Pinpoint the cell where the given text exists, returning its (x, y) midpoint coordinate. 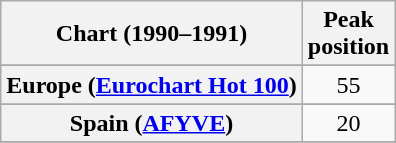
Chart (1990–1991) (152, 34)
Spain (AFYVE) (152, 123)
Peakposition (348, 34)
20 (348, 123)
55 (348, 85)
Europe (Eurochart Hot 100) (152, 85)
